Extract the [x, y] coordinate from the center of the cell holding the provided text.  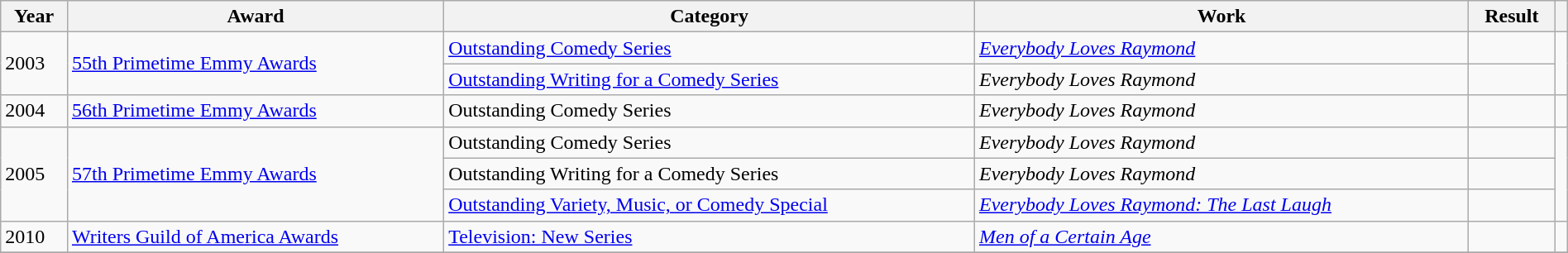
Writers Guild of America Awards [255, 236]
Television: New Series [710, 236]
Everybody Loves Raymond: The Last Laugh [1221, 205]
2004 [35, 111]
2003 [35, 64]
2010 [35, 236]
55th Primetime Emmy Awards [255, 64]
Men of a Certain Age [1221, 236]
Result [1512, 17]
Outstanding Variety, Music, or Comedy Special [710, 205]
57th Primetime Emmy Awards [255, 174]
Category [710, 17]
2005 [35, 174]
56th Primetime Emmy Awards [255, 111]
Award [255, 17]
Year [35, 17]
Work [1221, 17]
